Search for the cell housing the specified text and yield its [X, Y] center coordinate. 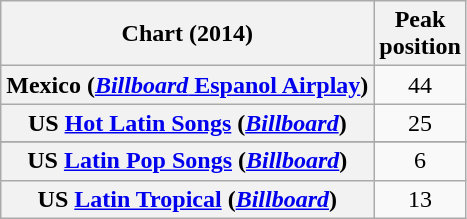
13 [420, 199]
US Hot Latin Songs (Billboard) [188, 123]
25 [420, 123]
US Latin Pop Songs (Billboard) [188, 161]
Peakposition [420, 34]
US Latin Tropical (Billboard) [188, 199]
44 [420, 85]
6 [420, 161]
Chart (2014) [188, 34]
Mexico (Billboard Espanol Airplay) [188, 85]
